Extract the [x, y] coordinate from the center of the cell holding the provided text.  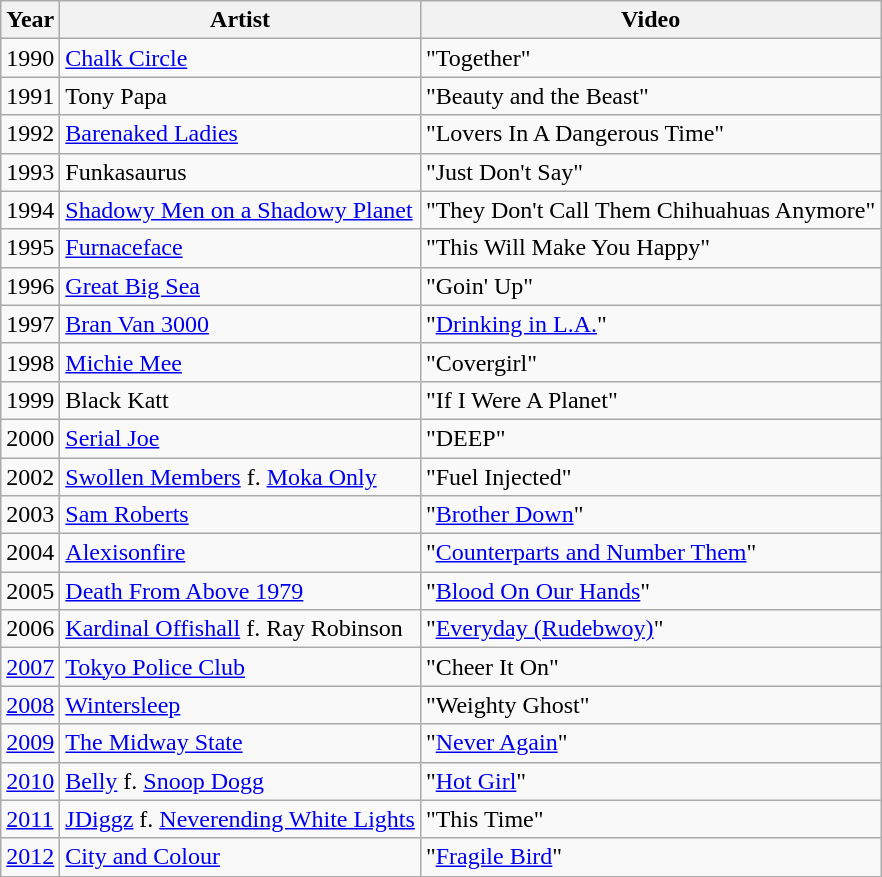
"If I Were A Planet" [650, 400]
"Beauty and the Beast" [650, 96]
Barenaked Ladies [240, 134]
1993 [30, 172]
2010 [30, 781]
"Fuel Injected" [650, 477]
"Everyday (Rudebwoy)" [650, 629]
"They Don't Call Them Chihuahuas Anymore" [650, 210]
Black Katt [240, 400]
1998 [30, 362]
2004 [30, 553]
1997 [30, 324]
Tokyo Police Club [240, 667]
2006 [30, 629]
2003 [30, 515]
1999 [30, 400]
1994 [30, 210]
Kardinal Offishall f. Ray Robinson [240, 629]
"Fragile Bird" [650, 857]
1992 [30, 134]
Serial Joe [240, 438]
JDiggz f. Neverending White Lights [240, 819]
2005 [30, 591]
"Just Don't Say" [650, 172]
"Never Again" [650, 743]
The Midway State [240, 743]
2000 [30, 438]
"Cheer It On" [650, 667]
2012 [30, 857]
"Goin' Up" [650, 286]
Year [30, 20]
1995 [30, 248]
"Covergirl" [650, 362]
Michie Mee [240, 362]
"Drinking in L.A." [650, 324]
Furnaceface [240, 248]
Bran Van 3000 [240, 324]
Artist [240, 20]
"Hot Girl" [650, 781]
"Counterparts and Number Them" [650, 553]
"This Time" [650, 819]
Great Big Sea [240, 286]
"Weighty Ghost" [650, 705]
"Together" [650, 58]
Sam Roberts [240, 515]
2009 [30, 743]
Death From Above 1979 [240, 591]
1991 [30, 96]
Chalk Circle [240, 58]
1996 [30, 286]
Tony Papa [240, 96]
2007 [30, 667]
Wintersleep [240, 705]
Funkasaurus [240, 172]
"Lovers In A Dangerous Time" [650, 134]
Alexisonfire [240, 553]
Video [650, 20]
Belly f. Snoop Dogg [240, 781]
2002 [30, 477]
"Brother Down" [650, 515]
Shadowy Men on a Shadowy Planet [240, 210]
Swollen Members f. Moka Only [240, 477]
City and Colour [240, 857]
2011 [30, 819]
2008 [30, 705]
"Blood On Our Hands" [650, 591]
"DEEP" [650, 438]
"This Will Make You Happy" [650, 248]
1990 [30, 58]
